Return [X, Y] of the center of cell containing provided text 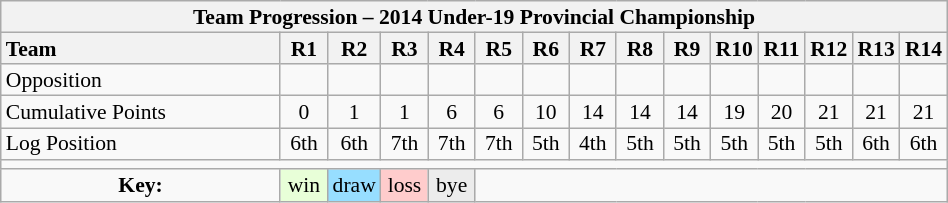
R3 [404, 49]
0 [304, 112]
Cumulative Points [141, 112]
R9 [686, 49]
R6 [546, 49]
Team Progression – 2014 Under-19 Provincial Championship [474, 17]
4th [592, 144]
10 [546, 112]
R8 [640, 49]
R7 [592, 49]
Team [141, 49]
20 [782, 112]
R11 [782, 49]
Opposition [141, 81]
bye [452, 186]
loss [404, 186]
R10 [734, 49]
Key: [141, 186]
R5 [498, 49]
Log Position [141, 144]
win [304, 186]
19 [734, 112]
R1 [304, 49]
R4 [452, 49]
R13 [876, 49]
draw [354, 186]
R2 [354, 49]
R12 [828, 49]
R14 [924, 49]
